Determine the [X, Y] coordinate at the center of the cell enclosing the given text.  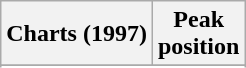
Peakposition [198, 34]
Charts (1997) [77, 34]
